Extract the (x, y) coordinate from the center of the cell holding the provided text.  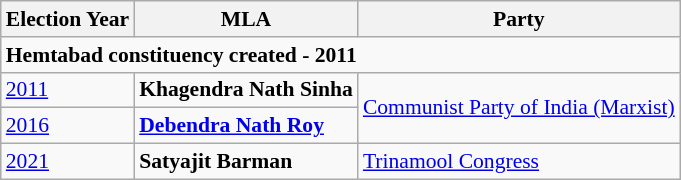
Khagendra Nath Sinha (246, 90)
Debendra Nath Roy (246, 126)
Satyajit Barman (246, 162)
Hemtabad constituency created - 2011 (340, 55)
Trinamool Congress (519, 162)
Party (519, 19)
MLA (246, 19)
2021 (68, 162)
2011 (68, 90)
Communist Party of India (Marxist) (519, 108)
2016 (68, 126)
Election Year (68, 19)
